Output the [x, y] coordinate of the center of the cell containing the given text.  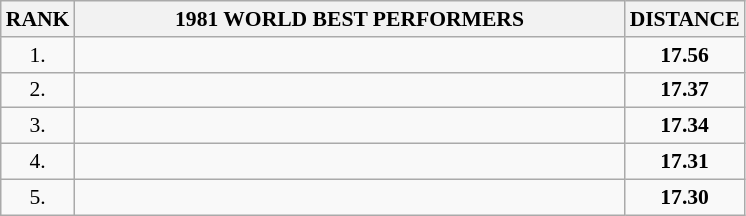
5. [38, 197]
RANK [38, 19]
DISTANCE [685, 19]
4. [38, 162]
17.37 [685, 90]
17.34 [685, 126]
1981 WORLD BEST PERFORMERS [349, 19]
17.30 [685, 197]
17.31 [685, 162]
2. [38, 90]
3. [38, 126]
1. [38, 55]
17.56 [685, 55]
